Find where the given text appears and provide that cell's center as [X, Y] coordinate. 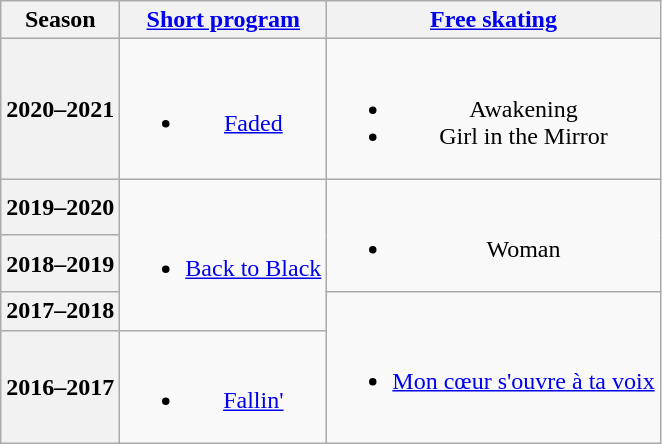
Season [60, 20]
Back to Black [224, 254]
2018–2019 [60, 264]
AwakeningGirl in the Mirror [494, 109]
Short program [224, 20]
Faded [224, 109]
2019–2020 [60, 208]
2020–2021 [60, 109]
Free skating [494, 20]
2016–2017 [60, 386]
2017–2018 [60, 311]
Woman [494, 236]
Fallin' [224, 386]
Mon cœur s'ouvre à ta voix [494, 368]
